Identify which cell holds the provided text, then report its [x, y] central coordinate. 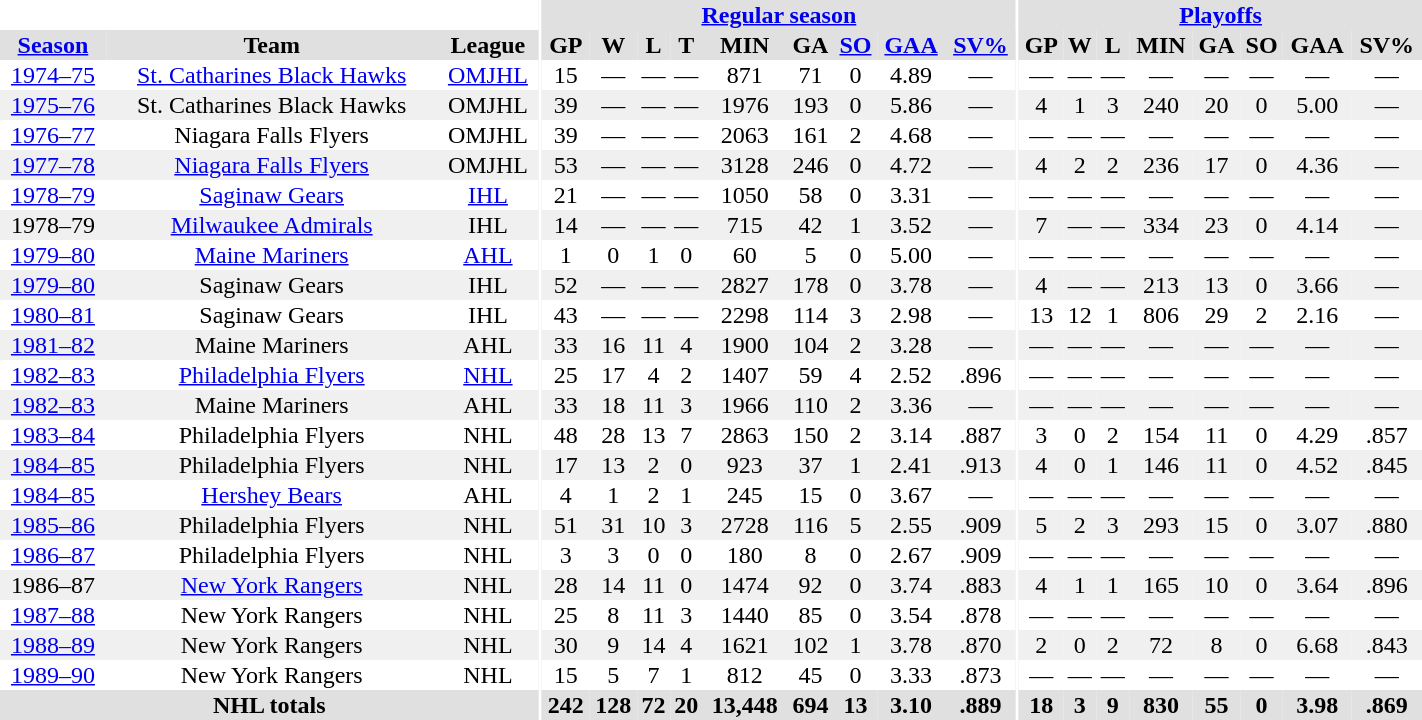
193 [810, 105]
Playoffs [1220, 15]
29 [1216, 315]
1989–90 [53, 675]
1966 [745, 405]
.889 [980, 705]
55 [1216, 705]
92 [810, 585]
1474 [745, 585]
85 [810, 615]
3.10 [912, 705]
245 [745, 495]
60 [745, 255]
.843 [1387, 645]
3.31 [912, 195]
48 [566, 435]
59 [810, 375]
3.52 [912, 225]
.883 [980, 585]
42 [810, 225]
1987–88 [53, 615]
T [686, 45]
1985–86 [53, 525]
102 [810, 645]
1988–89 [53, 645]
165 [1161, 585]
812 [745, 675]
923 [745, 465]
246 [810, 165]
30 [566, 645]
1976–77 [53, 135]
13,448 [745, 705]
1981–82 [53, 345]
2.98 [912, 315]
715 [745, 225]
3128 [745, 165]
Milwaukee Admirals [272, 225]
2.41 [912, 465]
.870 [980, 645]
Season [53, 45]
4.68 [912, 135]
53 [566, 165]
3.14 [912, 435]
830 [1161, 705]
240 [1161, 105]
180 [745, 555]
3.64 [1318, 585]
2.16 [1318, 315]
1440 [745, 615]
2827 [745, 285]
4.89 [912, 75]
1621 [745, 645]
116 [810, 525]
1050 [745, 195]
.878 [980, 615]
3.98 [1318, 705]
43 [566, 315]
2.52 [912, 375]
1983–84 [53, 435]
871 [745, 75]
Hershey Bears [272, 495]
2863 [745, 435]
6.68 [1318, 645]
2.55 [912, 525]
Team [272, 45]
.880 [1387, 525]
242 [566, 705]
236 [1161, 165]
4.52 [1318, 465]
3.67 [912, 495]
128 [614, 705]
1974–75 [53, 75]
.869 [1387, 705]
23 [1216, 225]
2298 [745, 315]
.873 [980, 675]
3.28 [912, 345]
161 [810, 135]
293 [1161, 525]
334 [1161, 225]
21 [566, 195]
NHL totals [269, 705]
3.74 [912, 585]
150 [810, 435]
146 [1161, 465]
1976 [745, 105]
694 [810, 705]
3.07 [1318, 525]
213 [1161, 285]
51 [566, 525]
104 [810, 345]
1407 [745, 375]
4.29 [1318, 435]
4.14 [1318, 225]
71 [810, 75]
3.54 [912, 615]
58 [810, 195]
3.33 [912, 675]
37 [810, 465]
2.67 [912, 555]
League [488, 45]
45 [810, 675]
1900 [745, 345]
31 [614, 525]
Regular season [779, 15]
154 [1161, 435]
.887 [980, 435]
4.72 [912, 165]
1980–81 [53, 315]
2728 [745, 525]
114 [810, 315]
2063 [745, 135]
1977–78 [53, 165]
1975–76 [53, 105]
52 [566, 285]
.857 [1387, 435]
12 [1080, 315]
16 [614, 345]
4.36 [1318, 165]
110 [810, 405]
5.86 [912, 105]
3.66 [1318, 285]
178 [810, 285]
.913 [980, 465]
.845 [1387, 465]
3.36 [912, 405]
806 [1161, 315]
